Find where the given text appears and provide that cell's center as (X, Y) coordinate. 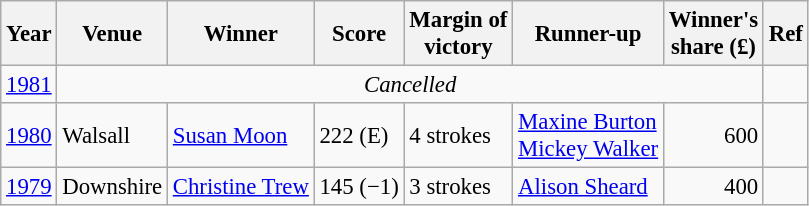
Score (359, 34)
Venue (112, 34)
Cancelled (410, 85)
222 (E) (359, 136)
400 (713, 187)
3 strokes (458, 187)
Christine Trew (240, 187)
Winner'sshare (£) (713, 34)
4 strokes (458, 136)
Alison Sheard (588, 187)
Walsall (112, 136)
Margin ofvictory (458, 34)
Winner (240, 34)
600 (713, 136)
1981 (29, 85)
Susan Moon (240, 136)
Maxine Burton Mickey Walker (588, 136)
1980 (29, 136)
Year (29, 34)
Ref (786, 34)
Downshire (112, 187)
1979 (29, 187)
145 (−1) (359, 187)
Runner-up (588, 34)
